Capture the cell that displays the provided text and extract its [X, Y] central coordinate. 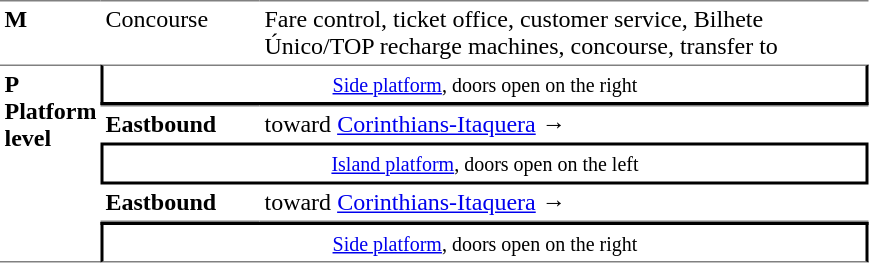
PPlatform level [50, 163]
M [50, 32]
Concourse [180, 32]
Island platform, doors open on the left [485, 163]
Fare control, ticket office, customer service, Bilhete Único/TOP recharge machines, concourse, transfer to [564, 32]
